Return the (X, Y) coordinate for the center point of the cell that contains the specified text.  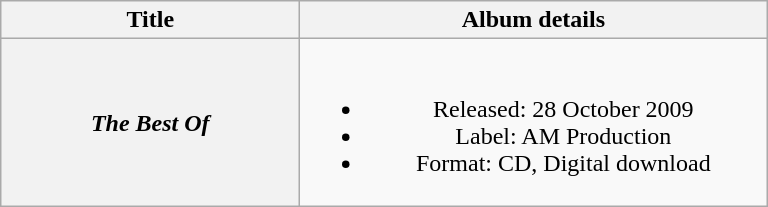
Released: 28 October 2009Label: AM ProductionFormat: CD, Digital download (534, 122)
Title (150, 20)
The Best Of (150, 122)
Album details (534, 20)
